Identify which cell holds the provided text, then report its [X, Y] central coordinate. 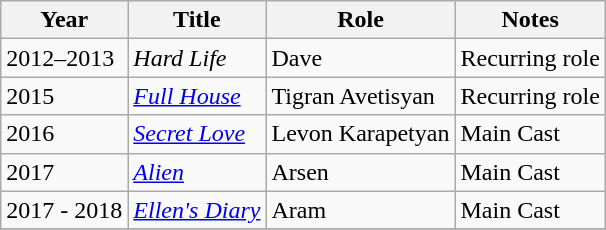
Notes [530, 20]
2016 [64, 134]
2017 - 2018 [64, 210]
Tigran Avetisyan [360, 96]
Ellen's Diary [197, 210]
Role [360, 20]
Aram [360, 210]
Secret Love [197, 134]
2015 [64, 96]
Title [197, 20]
Levon Karapetyan [360, 134]
2012–2013 [64, 58]
Full House [197, 96]
Year [64, 20]
Hard Life [197, 58]
Dave [360, 58]
Alien [197, 172]
Arsen [360, 172]
2017 [64, 172]
